Return [X, Y] of the center of cell containing provided text 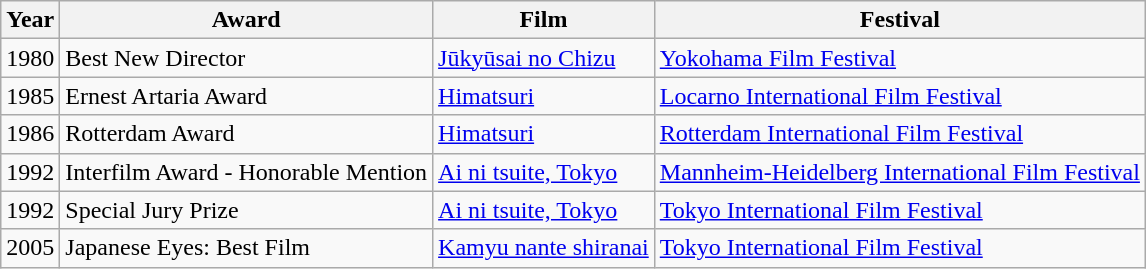
Award [246, 20]
Special Jury Prize [246, 210]
Rotterdam Award [246, 134]
Rotterdam International Film Festival [900, 134]
Film [544, 20]
1980 [30, 58]
Jūkyūsai no Chizu [544, 58]
Best New Director [246, 58]
Japanese Eyes: Best Film [246, 248]
1985 [30, 96]
Kamyu nante shiranai [544, 248]
Festival [900, 20]
Mannheim-Heidelberg International Film Festival [900, 172]
Ernest Artaria Award [246, 96]
Locarno International Film Festival [900, 96]
Yokohama Film Festival [900, 58]
Interfilm Award - Honorable Mention [246, 172]
Year [30, 20]
2005 [30, 248]
1986 [30, 134]
